Provide the (x, y) coordinate of the cell's center where the given text is located.  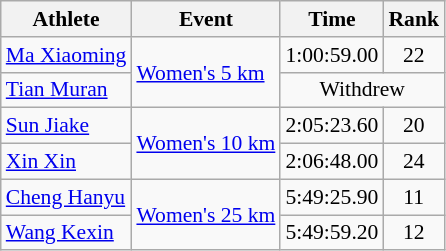
Sun Jiake (66, 126)
Time (332, 19)
Event (206, 19)
24 (414, 162)
5:49:25.90 (332, 197)
2:06:48.00 (332, 162)
5:49:59.20 (332, 233)
12 (414, 233)
Ma Xiaoming (66, 55)
Athlete (66, 19)
Withdrew (362, 90)
22 (414, 55)
1:00:59.00 (332, 55)
Xin Xin (66, 162)
Rank (414, 19)
Women's 5 km (206, 72)
Women's 25 km (206, 214)
20 (414, 126)
Tian Muran (66, 90)
11 (414, 197)
Cheng Hanyu (66, 197)
Women's 10 km (206, 144)
Wang Kexin (66, 233)
2:05:23.60 (332, 126)
